Output the [x, y] coordinate of the center of the cell containing the given text.  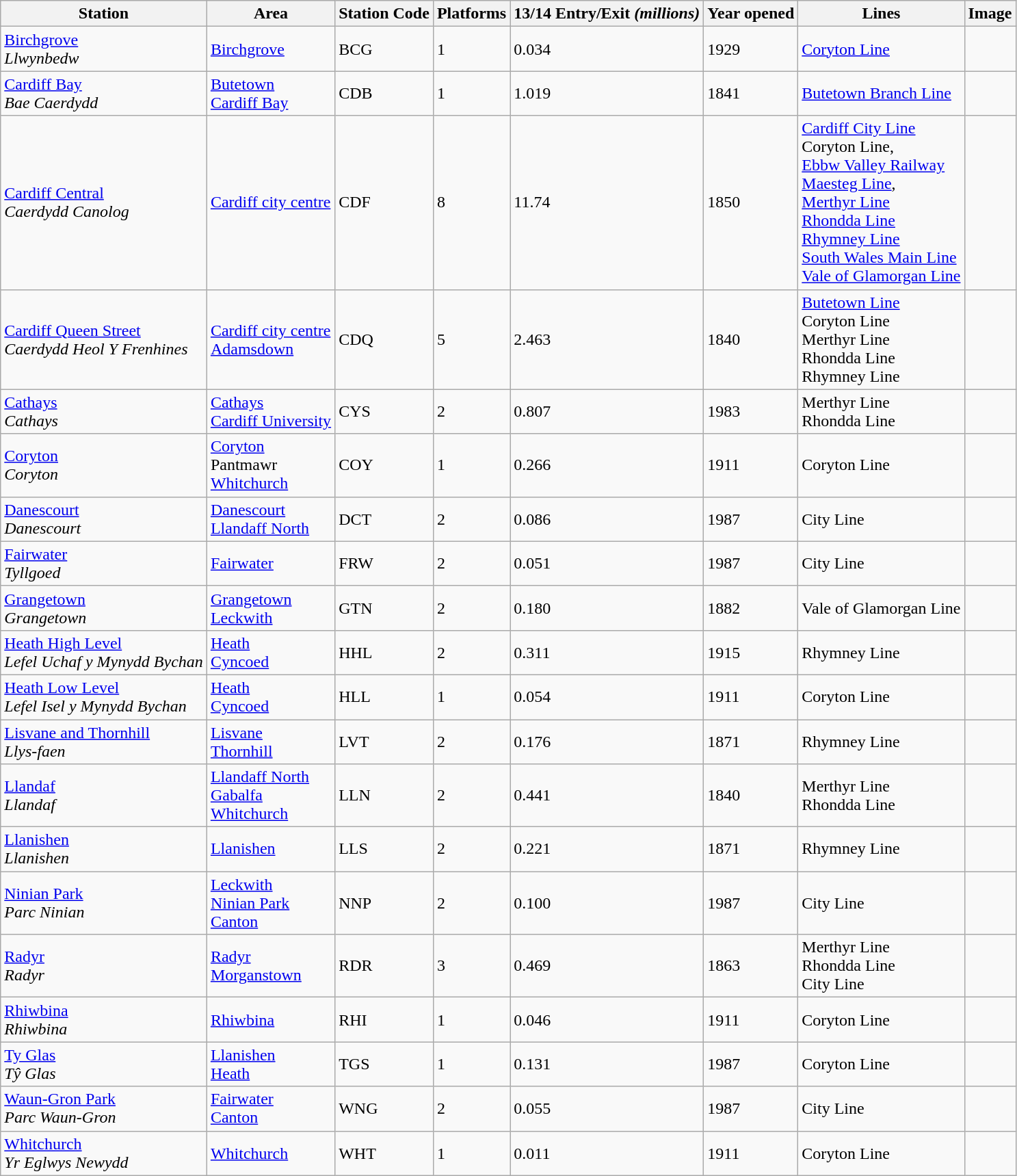
Heath High LevelLefel Uchaf y Mynydd Bychan [104, 653]
TGS [384, 1064]
Merthyr LineRhondda LineCity Line [881, 966]
GTN [384, 607]
11.74 [607, 202]
1.019 [607, 93]
Year opened [751, 14]
CDQ [384, 339]
0.807 [607, 412]
1983 [751, 412]
CYS [384, 412]
CDF [384, 202]
0.011 [607, 1153]
Image [990, 14]
Birchgrove [271, 49]
Llandaff NorthGabalfaWhitchurch [271, 796]
5 [471, 339]
LVT [384, 742]
WhitchurchYr Eglwys Newydd [104, 1153]
1850 [751, 202]
Station Code [384, 14]
LisvaneThornhill [271, 742]
DanescourtLlandaff North [271, 519]
1915 [751, 653]
Cardiff BayBae Caerdydd [104, 93]
Butetown LineCoryton LineMerthyr LineRhondda LineRhymney Line [881, 339]
GrangetownGrangetown [104, 607]
Vale of Glamorgan Line [881, 607]
HLL [384, 696]
Lisvane and ThornhillLlys-faen [104, 742]
0.086 [607, 519]
2.463 [607, 339]
0.046 [607, 1019]
Cardiff Queen StreetCaerdydd Heol Y Frenhines [104, 339]
COY [384, 465]
0.469 [607, 966]
LlanishenHeath [271, 1064]
1841 [751, 93]
HHL [384, 653]
0.055 [607, 1108]
0.221 [607, 850]
DanescourtDanescourt [104, 519]
0.441 [607, 796]
Heath Low LevelLefel Isel y Mynydd Bychan [104, 696]
Cardiff city centre [271, 202]
NNP [384, 903]
Rhiwbina [271, 1019]
CorytonCoryton [104, 465]
RDR [384, 966]
CathaysCardiff University [271, 412]
Cardiff City LineCoryton Line,Ebbw Valley RailwayMaesteg Line,Merthyr LineRhondda LineRhymney LineSouth Wales Main LineVale of Glamorgan Line [881, 202]
1863 [751, 966]
Station [104, 14]
CathaysCathays [104, 412]
BCG [384, 49]
GrangetownLeckwith [271, 607]
Whitchurch [271, 1153]
LLS [384, 850]
Area [271, 14]
Ty GlasTŷ Glas [104, 1064]
FairwaterTyllgoed [104, 564]
LlandafLlandaf [104, 796]
ButetownCardiff Bay [271, 93]
LLN [384, 796]
0.054 [607, 696]
8 [471, 202]
Butetown Branch Line [881, 93]
BirchgroveLlwynbedw [104, 49]
Lines [881, 14]
Platforms [471, 14]
FRW [384, 564]
RadyrMorganstown [271, 966]
LlanishenLlanishen [104, 850]
Llanishen [271, 850]
Cardiff CentralCaerdydd Canolog [104, 202]
LeckwithNinian ParkCanton [271, 903]
0.176 [607, 742]
1882 [751, 607]
0.034 [607, 49]
FairwaterCanton [271, 1108]
0.311 [607, 653]
0.266 [607, 465]
RHI [384, 1019]
RadyrRadyr [104, 966]
0.051 [607, 564]
Ninian ParkParc Ninian [104, 903]
0.180 [607, 607]
3 [471, 966]
CDB [384, 93]
CorytonPantmawrWhitchurch [271, 465]
13/14 Entry/Exit (millions) [607, 14]
DCT [384, 519]
RhiwbinaRhiwbina [104, 1019]
Fairwater [271, 564]
1929 [751, 49]
0.131 [607, 1064]
Waun-Gron ParkParc Waun-Gron [104, 1108]
0.100 [607, 903]
Cardiff city centreAdamsdown [271, 339]
WNG [384, 1108]
WHT [384, 1153]
